Pinpoint the cell where the given text exists, returning its [x, y] midpoint coordinate. 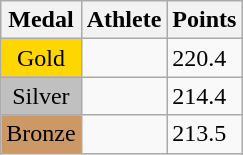
220.4 [204, 58]
Silver [41, 96]
213.5 [204, 134]
Gold [41, 58]
214.4 [204, 96]
Athlete [124, 20]
Bronze [41, 134]
Medal [41, 20]
Points [204, 20]
